Extract the (X, Y) coordinate from the center of the cell holding the provided text.  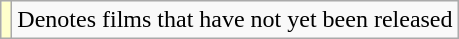
Denotes films that have not yet been released (235, 20)
